Search for the cell housing the specified text and yield its [X, Y] center coordinate. 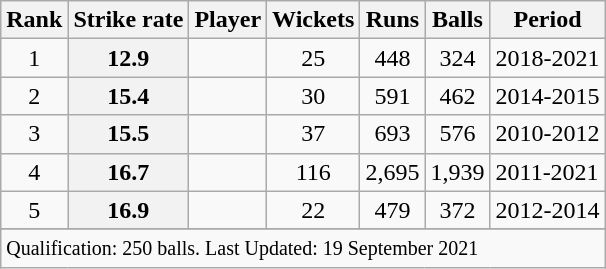
324 [458, 58]
591 [392, 96]
22 [314, 210]
Qualification: 250 balls. Last Updated: 19 September 2021 [303, 248]
37 [314, 134]
116 [314, 172]
16.7 [128, 172]
Rank [34, 20]
16.9 [128, 210]
Player [228, 20]
479 [392, 210]
693 [392, 134]
Balls [458, 20]
25 [314, 58]
Period [548, 20]
30 [314, 96]
2010-2012 [548, 134]
Wickets [314, 20]
2018-2021 [548, 58]
2,695 [392, 172]
5 [34, 210]
448 [392, 58]
4 [34, 172]
462 [458, 96]
12.9 [128, 58]
3 [34, 134]
15.5 [128, 134]
1,939 [458, 172]
Runs [392, 20]
576 [458, 134]
372 [458, 210]
2011-2021 [548, 172]
2 [34, 96]
Strike rate [128, 20]
2014-2015 [548, 96]
2012-2014 [548, 210]
1 [34, 58]
15.4 [128, 96]
